For the text-containing cell, return its midpoint in [X, Y] coordinate format. 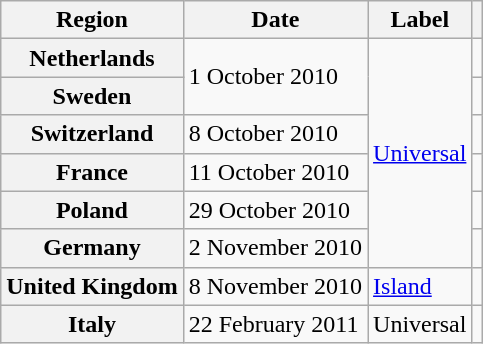
Switzerland [92, 134]
22 February 2011 [275, 324]
11 October 2010 [275, 172]
Poland [92, 210]
Label [420, 20]
29 October 2010 [275, 210]
Sweden [92, 96]
United Kingdom [92, 286]
France [92, 172]
Region [92, 20]
2 November 2010 [275, 248]
8 November 2010 [275, 286]
Germany [92, 248]
Island [420, 286]
Italy [92, 324]
Netherlands [92, 58]
1 October 2010 [275, 77]
Date [275, 20]
8 October 2010 [275, 134]
